Return the [x, y] coordinate for the center point of the cell that contains the specified text.  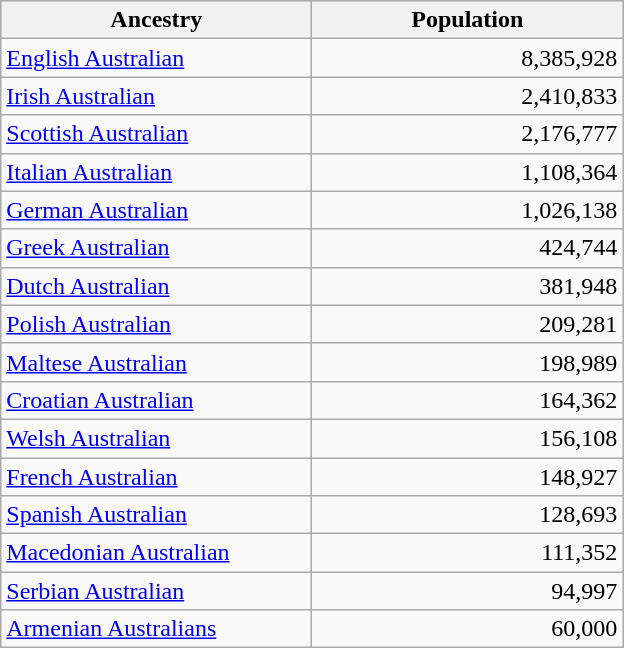
Welsh Australian [156, 438]
424,744 [468, 248]
Croatian Australian [156, 400]
60,000 [468, 629]
English Australian [156, 58]
1,108,364 [468, 172]
Serbian Australian [156, 591]
148,927 [468, 477]
1,026,138 [468, 210]
8,385,928 [468, 58]
156,108 [468, 438]
Maltese Australian [156, 362]
Scottish Australian [156, 134]
94,997 [468, 591]
Armenian Australians [156, 629]
Ancestry [156, 20]
Irish Australian [156, 96]
Polish Australian [156, 324]
381,948 [468, 286]
2,176,777 [468, 134]
Macedonian Australian [156, 553]
German Australian [156, 210]
128,693 [468, 515]
Dutch Australian [156, 286]
Population [468, 20]
French Australian [156, 477]
198,989 [468, 362]
164,362 [468, 400]
Spanish Australian [156, 515]
111,352 [468, 553]
Italian Australian [156, 172]
2,410,833 [468, 96]
209,281 [468, 324]
Greek Australian [156, 248]
